Return the (X, Y) coordinate for the center point of the cell that contains the specified text.  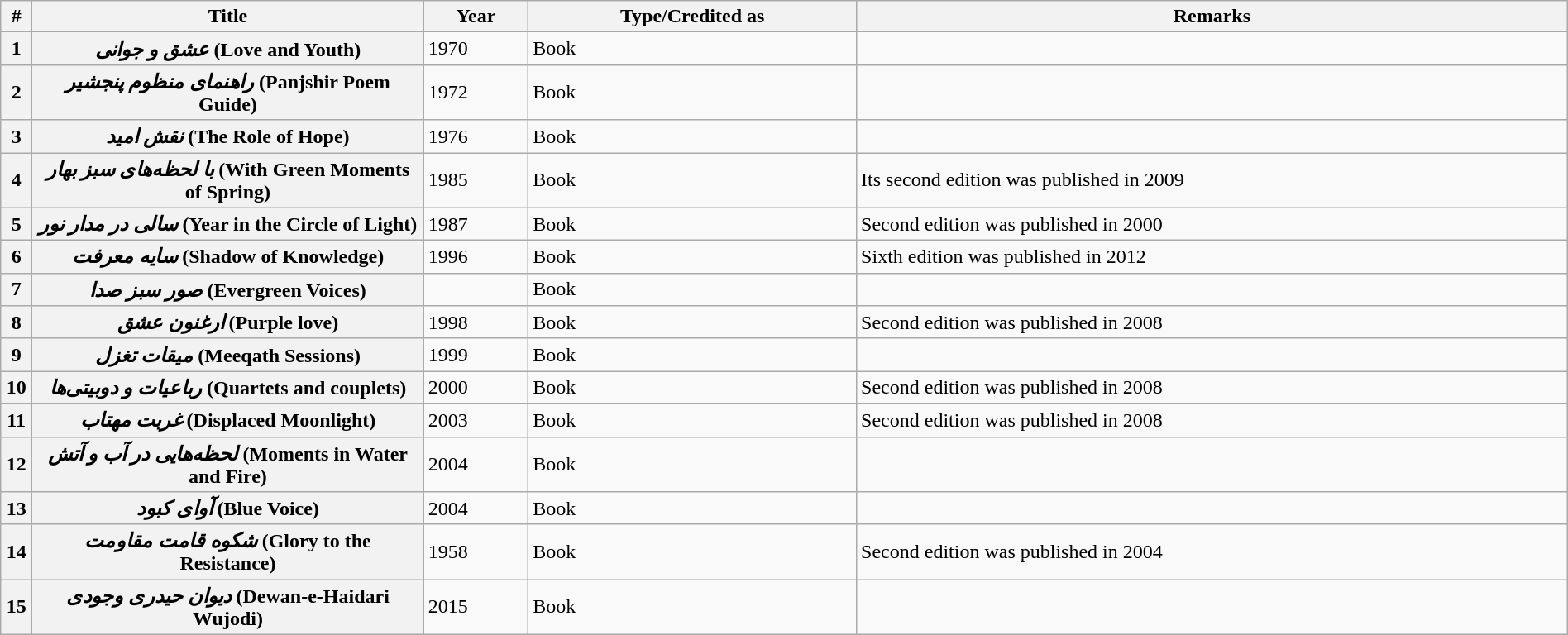
نقش امید (The Role of Hope) (228, 136)
1996 (476, 257)
1999 (476, 355)
Second edition was published in 2004 (1212, 552)
Year (476, 17)
1998 (476, 322)
دیوان حیدری وجودی (Dewan-e-Haidari Wujodi) (228, 607)
2000 (476, 388)
9 (17, 355)
غربت مهتاب (Displaced Moonlight) (228, 420)
4 (17, 180)
لحظه‌هایی در آب و آتش (Moments in Water and Fire) (228, 465)
میقات تغزل (Meeqath Sessions) (228, 355)
12 (17, 465)
شکوه قامت مقاومت (Glory to the Resistance) (228, 552)
سایه معرفت (Shadow of Knowledge) (228, 257)
آوای کبود (Blue Voice) (228, 508)
Title (228, 17)
عشق و جوانی (Love and Youth) (228, 49)
1976 (476, 136)
2015 (476, 607)
3 (17, 136)
2003 (476, 420)
Second edition was published in 2000 (1212, 224)
رباعیات و دوبیتی‌ها (Quartets and couplets) (228, 388)
با لحظه‌های سبز بهار (With Green Moments of Spring) (228, 180)
راهنمای منظوم پنجشیر (Panjshir Poem Guide) (228, 93)
ارغنون عشق (Purple love) (228, 322)
Type/Credited as (693, 17)
1958 (476, 552)
Remarks (1212, 17)
15 (17, 607)
1987 (476, 224)
1970 (476, 49)
سالی در مدار نور (Year in the Circle of Light) (228, 224)
1972 (476, 93)
2 (17, 93)
5 (17, 224)
11 (17, 420)
13 (17, 508)
6 (17, 257)
صور سبز صدا (Evergreen Voices) (228, 289)
# (17, 17)
7 (17, 289)
Its second edition was published in 2009 (1212, 180)
1 (17, 49)
14 (17, 552)
10 (17, 388)
1985 (476, 180)
Sixth edition was published in 2012 (1212, 257)
8 (17, 322)
